Find where the given text appears and provide that cell's center as (x, y) coordinate. 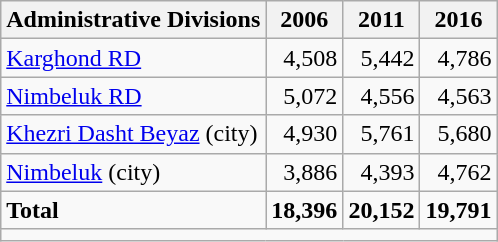
18,396 (304, 210)
4,930 (304, 134)
Nimbeluk RD (134, 96)
2006 (304, 20)
4,563 (458, 96)
Khezri Dasht Beyaz (city) (134, 134)
5,761 (382, 134)
4,762 (458, 172)
Total (134, 210)
4,556 (382, 96)
20,152 (382, 210)
2016 (458, 20)
2011 (382, 20)
3,886 (304, 172)
19,791 (458, 210)
Karghond RD (134, 58)
Nimbeluk (city) (134, 172)
4,393 (382, 172)
Administrative Divisions (134, 20)
4,786 (458, 58)
5,442 (382, 58)
5,072 (304, 96)
5,680 (458, 134)
4,508 (304, 58)
